Output the [X, Y] coordinate of the center of the cell containing the given text.  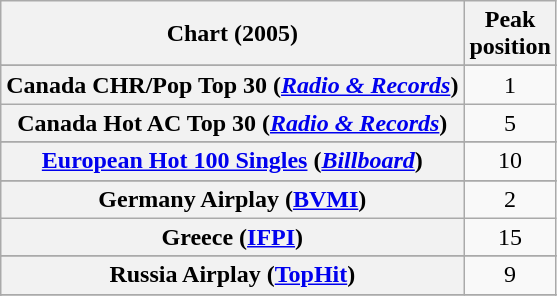
10 [510, 161]
Greece (IFPI) [232, 237]
1 [510, 85]
2 [510, 199]
Chart (2005) [232, 34]
Russia Airplay (TopHit) [232, 275]
Germany Airplay (BVMI) [232, 199]
5 [510, 123]
9 [510, 275]
15 [510, 237]
Peakposition [510, 34]
Canada Hot AC Top 30 (Radio & Records) [232, 123]
European Hot 100 Singles (Billboard) [232, 161]
Canada CHR/Pop Top 30 (Radio & Records) [232, 85]
